Scan for the cell matching the given text and deliver its (x, y) coordinate at center. 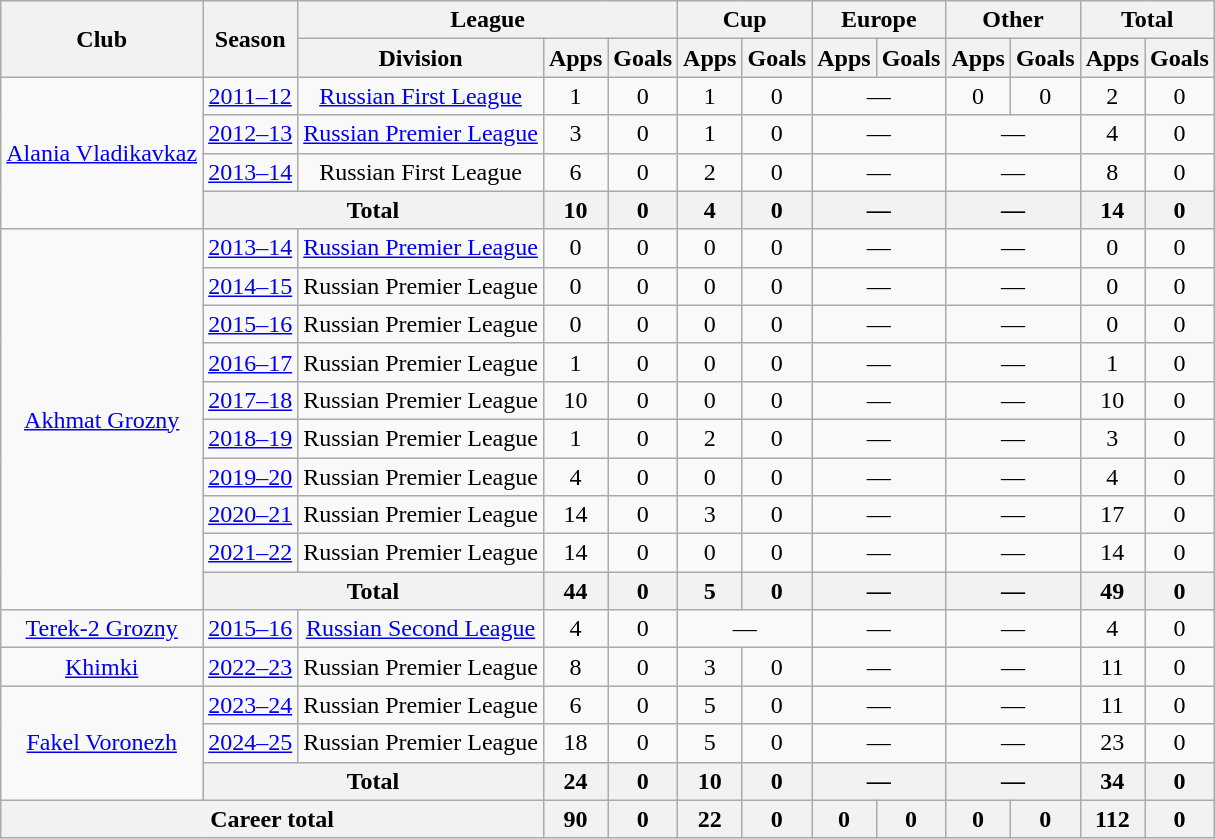
112 (1112, 819)
23 (1112, 743)
22 (710, 819)
Season (250, 39)
17 (1112, 515)
44 (575, 591)
Division (421, 58)
90 (575, 819)
Other (1013, 20)
2014–15 (250, 286)
League (488, 20)
2023–24 (250, 705)
24 (575, 781)
18 (575, 743)
Career total (272, 819)
Fakel Voronezh (102, 743)
Alania Vladikavkaz (102, 153)
Russian Second League (421, 629)
Akhmat Grozny (102, 420)
2016–17 (250, 362)
2011–12 (250, 96)
Khimki (102, 667)
2012–13 (250, 134)
Cup (745, 20)
2019–20 (250, 477)
2021–22 (250, 553)
Europe (879, 20)
Terek-2 Grozny (102, 629)
34 (1112, 781)
49 (1112, 591)
2018–19 (250, 438)
2017–18 (250, 400)
2024–25 (250, 743)
2022–23 (250, 667)
Club (102, 39)
2020–21 (250, 515)
